Determine the (X, Y) coordinate at the center of the cell enclosing the given text.  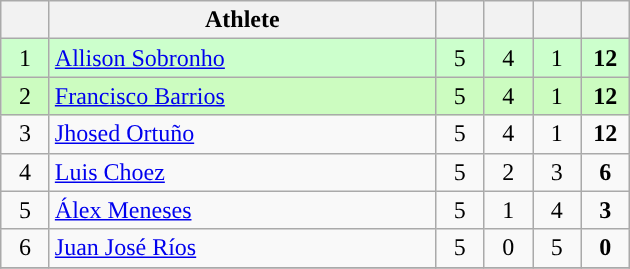
Allison Sobronho (242, 58)
Luis Choez (242, 172)
Francisco Barrios (242, 96)
Álex Meneses (242, 210)
Juan José Ríos (242, 248)
Jhosed Ortuño (242, 134)
Athlete (242, 20)
